Find where the given text appears and provide that cell's center as (X, Y) coordinate. 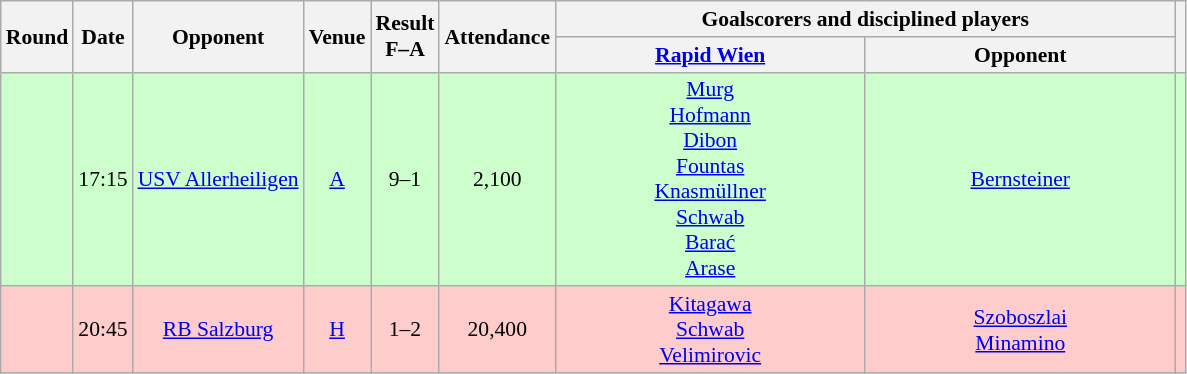
Murg Hofmann Dibon Fountas Knasmüllner Schwab Barać Arase (710, 179)
Round (38, 36)
Date (102, 36)
RB Salzburg (218, 330)
20,400 (497, 330)
Rapid Wien (710, 55)
17:15 (102, 179)
Bernsteiner (1020, 179)
USV Allerheiligen (218, 179)
Venue (338, 36)
A (338, 179)
Goalscorers and disciplined players (865, 19)
Attendance (497, 36)
Kitagawa Schwab Velimirovic (710, 330)
ResultF–A (406, 36)
Szoboszlai Minamino (1020, 330)
9–1 (406, 179)
1–2 (406, 330)
H (338, 330)
2,100 (497, 179)
20:45 (102, 330)
